From the cell containing the given text, extract its center point as [x, y] coordinate. 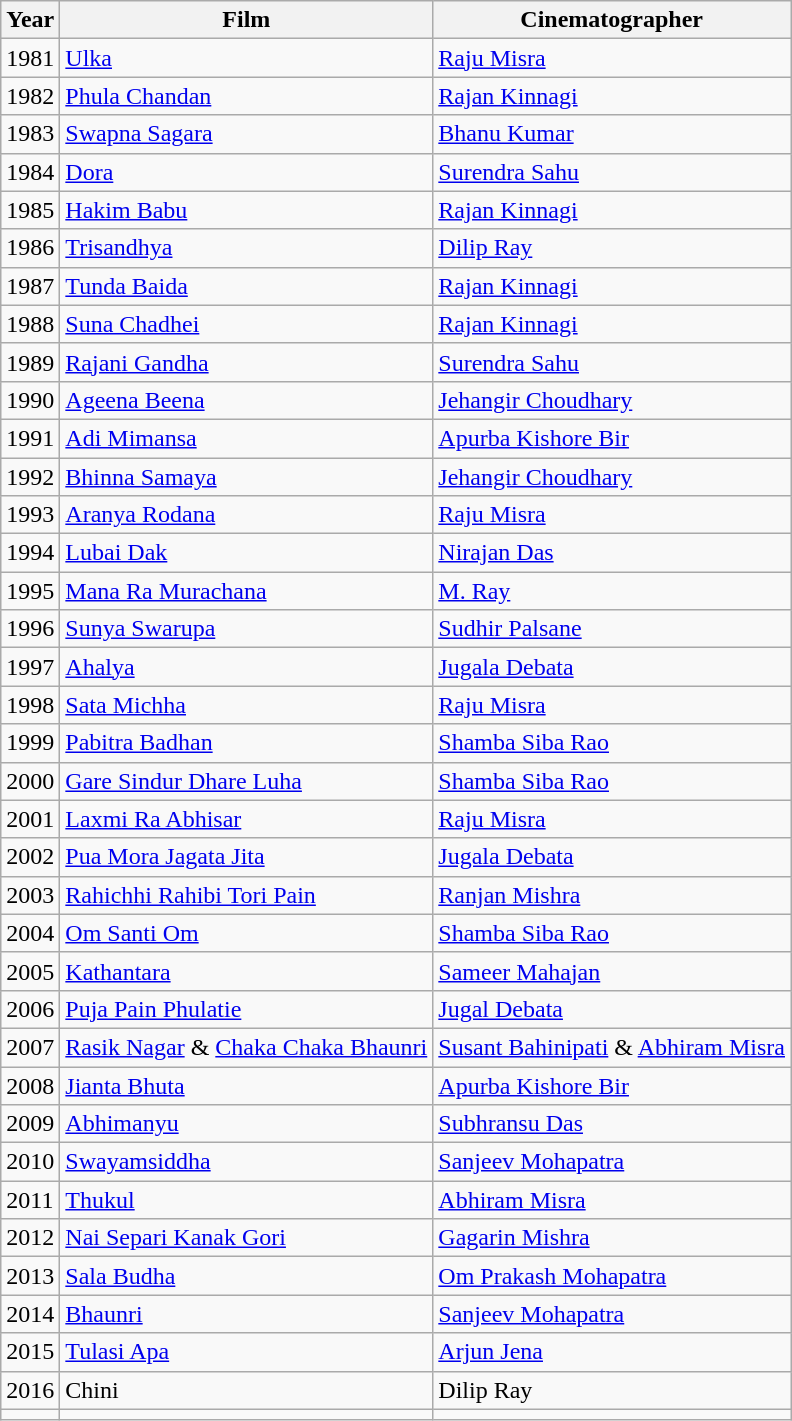
1998 [30, 705]
1997 [30, 667]
2012 [30, 1238]
Swapna Sagara [246, 134]
Arjun Jena [612, 1352]
1999 [30, 743]
2013 [30, 1276]
1990 [30, 400]
1991 [30, 438]
2008 [30, 1085]
1986 [30, 248]
2004 [30, 933]
Ahalya [246, 667]
Ageena Beena [246, 400]
2003 [30, 895]
Tulasi Apa [246, 1352]
Gagarin Mishra [612, 1238]
2009 [30, 1124]
2000 [30, 781]
Ulka [246, 58]
Sudhir Palsane [612, 629]
Gare Sindur Dhare Luha [246, 781]
Bhinna Samaya [246, 477]
Ranjan Mishra [612, 895]
Nai Separi Kanak Gori [246, 1238]
Nirajan Das [612, 553]
1995 [30, 591]
2001 [30, 819]
Bhaunri [246, 1314]
Sata Michha [246, 705]
Rahichhi Rahibi Tori Pain [246, 895]
Tunda Baida [246, 286]
1982 [30, 96]
Pabitra Badhan [246, 743]
2014 [30, 1314]
Abhiram Misra [612, 1200]
Adi Mimansa [246, 438]
Jugal Debata [612, 1009]
Om Prakash Mohapatra [612, 1276]
2007 [30, 1047]
2010 [30, 1162]
Thukul [246, 1200]
M. Ray [612, 591]
2011 [30, 1200]
1996 [30, 629]
1993 [30, 515]
Year [30, 20]
Cinematographer [612, 20]
1988 [30, 324]
1981 [30, 58]
1989 [30, 362]
Aranya Rodana [246, 515]
2016 [30, 1390]
2006 [30, 1009]
1994 [30, 553]
Sunya Swarupa [246, 629]
Pua Mora Jagata Jita [246, 857]
Abhimanyu [246, 1124]
Susant Bahinipati & Abhiram Misra [612, 1047]
Rasik Nagar & Chaka Chaka Bhaunri [246, 1047]
Chini [246, 1390]
Subhransu Das [612, 1124]
Jianta Bhuta [246, 1085]
1992 [30, 477]
2002 [30, 857]
1987 [30, 286]
Puja Pain Phulatie [246, 1009]
Sameer Mahajan [612, 971]
Kathantara [246, 971]
Bhanu Kumar [612, 134]
Hakim Babu [246, 210]
Mana Ra Murachana [246, 591]
Suna Chadhei [246, 324]
1983 [30, 134]
Swayamsiddha [246, 1162]
2005 [30, 971]
Rajani Gandha [246, 362]
Trisandhya [246, 248]
Lubai Dak [246, 553]
Phula Chandan [246, 96]
Film [246, 20]
Dora [246, 172]
1985 [30, 210]
1984 [30, 172]
Laxmi Ra Abhisar [246, 819]
Sala Budha [246, 1276]
2015 [30, 1352]
Om Santi Om [246, 933]
